Locate the cell with the specified text and output its [x, y] center coordinate. 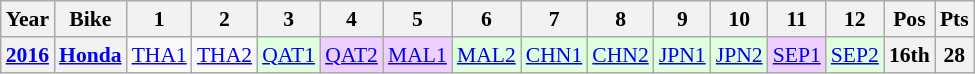
QAT1 [288, 55]
Pts [954, 19]
11 [797, 19]
THA1 [160, 55]
5 [418, 19]
4 [352, 19]
16th [910, 55]
SEP1 [797, 55]
3 [288, 19]
CHN1 [554, 55]
MAL2 [486, 55]
MAL1 [418, 55]
28 [954, 55]
6 [486, 19]
7 [554, 19]
JPN1 [682, 55]
2 [224, 19]
1 [160, 19]
QAT2 [352, 55]
CHN2 [620, 55]
12 [855, 19]
Pos [910, 19]
2016 [28, 55]
Bike [90, 19]
9 [682, 19]
Honda [90, 55]
SEP2 [855, 55]
THA2 [224, 55]
JPN2 [740, 55]
8 [620, 19]
Year [28, 19]
10 [740, 19]
